For the text-containing cell, return its midpoint in [x, y] coordinate format. 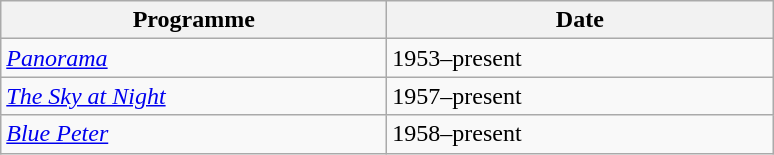
1958–present [580, 134]
The Sky at Night [194, 96]
Panorama [194, 58]
Date [580, 20]
1953–present [580, 58]
Blue Peter [194, 134]
1957–present [580, 96]
Programme [194, 20]
